Return (X, Y) of the center of cell containing provided text 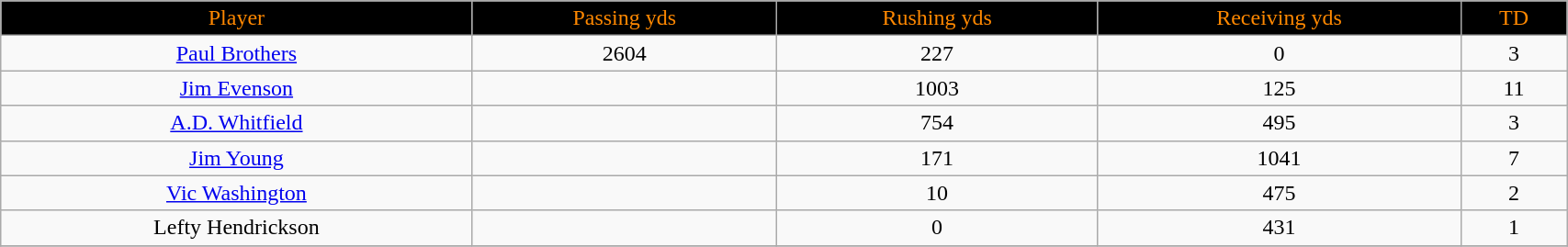
1003 (937, 88)
125 (1280, 88)
TD (1514, 18)
Vic Washington (237, 193)
2604 (625, 53)
475 (1280, 193)
7 (1514, 158)
2 (1514, 193)
Rushing yds (937, 18)
227 (937, 53)
Paul Brothers (237, 53)
Lefty Hendrickson (237, 228)
A.D. Whitfield (237, 123)
Player (237, 18)
495 (1280, 123)
Passing yds (625, 18)
1 (1514, 228)
Receiving yds (1280, 18)
171 (937, 158)
1041 (1280, 158)
11 (1514, 88)
754 (937, 123)
10 (937, 193)
Jim Young (237, 158)
Jim Evenson (237, 88)
431 (1280, 228)
